Search for the cell housing the specified text and yield its [x, y] center coordinate. 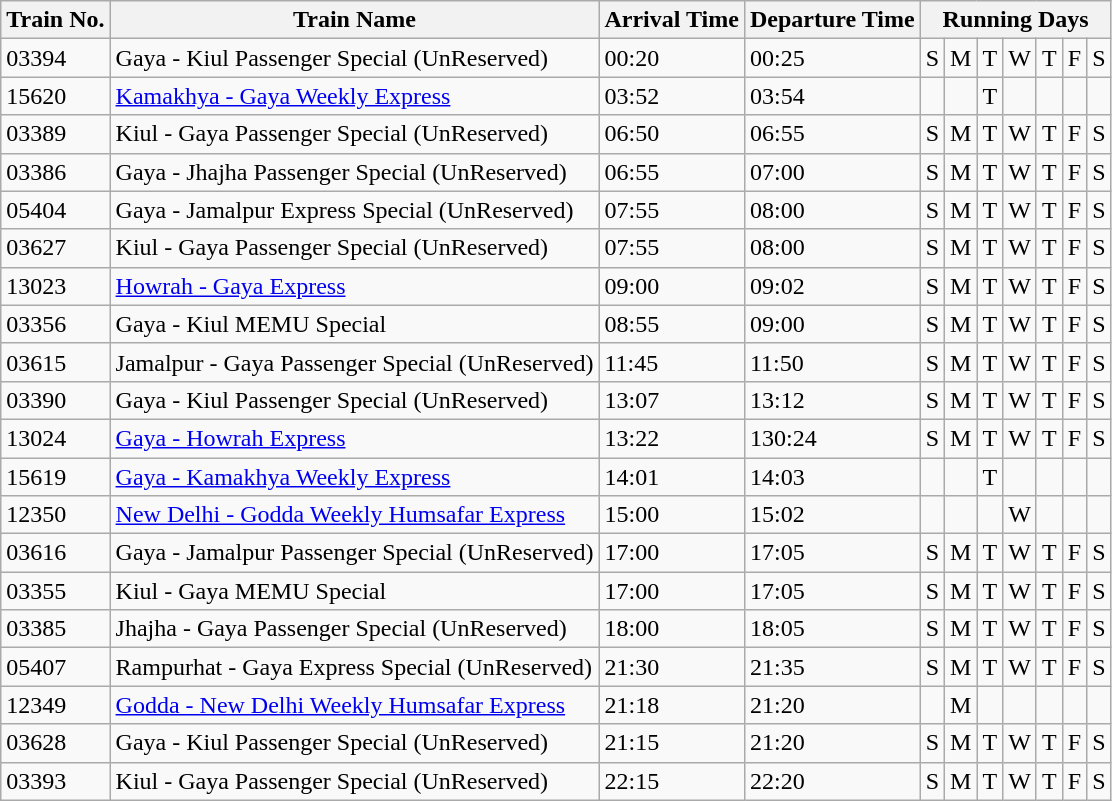
22:15 [672, 781]
21:15 [672, 743]
15:00 [672, 515]
06:50 [672, 134]
Train No. [56, 20]
Train Name [354, 20]
05404 [56, 210]
Running Days [1016, 20]
Rampurhat - Gaya Express Special (UnReserved) [354, 667]
13:22 [672, 438]
00:20 [672, 58]
00:25 [832, 58]
03:52 [672, 96]
03393 [56, 781]
14:01 [672, 477]
New Delhi - Godda Weekly Humsafar Express [354, 515]
21:18 [672, 705]
Howrah - Gaya Express [354, 286]
13023 [56, 286]
08:55 [672, 324]
11:50 [832, 362]
21:35 [832, 667]
Gaya - Howrah Express [354, 438]
18:05 [832, 629]
Godda - New Delhi Weekly Humsafar Express [354, 705]
03627 [56, 248]
11:45 [672, 362]
13024 [56, 438]
03616 [56, 553]
130:24 [832, 438]
09:02 [832, 286]
03385 [56, 629]
05407 [56, 667]
21:30 [672, 667]
03386 [56, 172]
13:12 [832, 400]
Gaya - Jhajha Passenger Special (UnReserved) [354, 172]
Jhajha - Gaya Passenger Special (UnReserved) [354, 629]
13:07 [672, 400]
14:03 [832, 477]
03615 [56, 362]
Gaya - Jamalpur Express Special (UnReserved) [354, 210]
12350 [56, 515]
Jamalpur - Gaya Passenger Special (UnReserved) [354, 362]
03:54 [832, 96]
03394 [56, 58]
Gaya - Kiul MEMU Special [354, 324]
03390 [56, 400]
03389 [56, 134]
15619 [56, 477]
Kamakhya - Gaya Weekly Express [354, 96]
Gaya - Kamakhya Weekly Express [354, 477]
22:20 [832, 781]
Kiul - Gaya MEMU Special [354, 591]
07:00 [832, 172]
Arrival Time [672, 20]
18:00 [672, 629]
Gaya - Jamalpur Passenger Special (UnReserved) [354, 553]
03628 [56, 743]
12349 [56, 705]
15:02 [832, 515]
03355 [56, 591]
Departure Time [832, 20]
03356 [56, 324]
15620 [56, 96]
